Return the (x, y) coordinate for the center point of the cell that contains the specified text.  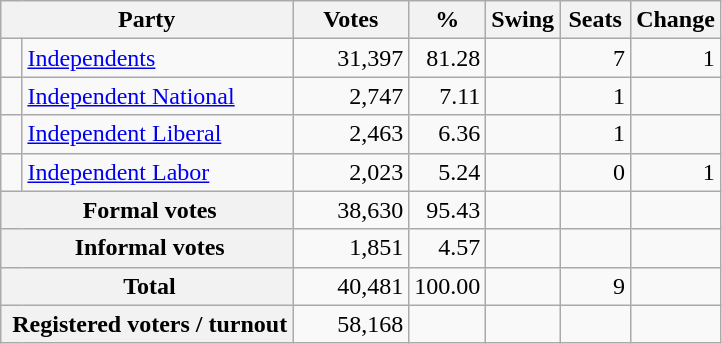
Change (676, 20)
1,851 (351, 248)
7.11 (448, 96)
2,463 (351, 134)
4.57 (448, 248)
Informal votes (147, 248)
81.28 (448, 58)
5.24 (448, 172)
2,747 (351, 96)
Total (147, 286)
7 (596, 58)
Party (147, 20)
9 (596, 286)
Swing (523, 20)
100.00 (448, 286)
Votes (351, 20)
2,023 (351, 172)
Independent Labor (158, 172)
58,168 (351, 324)
40,481 (351, 286)
6.36 (448, 134)
Registered voters / turnout (147, 324)
0 (596, 172)
Seats (596, 20)
31,397 (351, 58)
Formal votes (147, 210)
% (448, 20)
Independent National (158, 96)
Independent Liberal (158, 134)
Independents (158, 58)
38,630 (351, 210)
95.43 (448, 210)
